Locate the cell with the specified text and output its (X, Y) center coordinate. 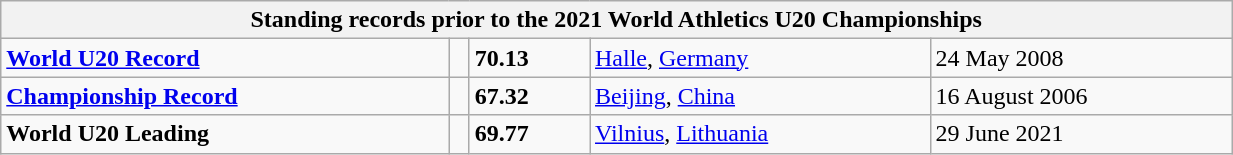
67.32 (529, 96)
Halle, Germany (760, 58)
Standing records prior to the 2021 World Athletics U20 Championships (616, 20)
24 May 2008 (1081, 58)
70.13 (529, 58)
Championship Record (225, 96)
Beijing, China (760, 96)
World U20 Leading (225, 134)
16 August 2006 (1081, 96)
World U20 Record (225, 58)
Vilnius, Lithuania (760, 134)
69.77 (529, 134)
29 June 2021 (1081, 134)
